Return (X, Y) of the center of cell containing provided text 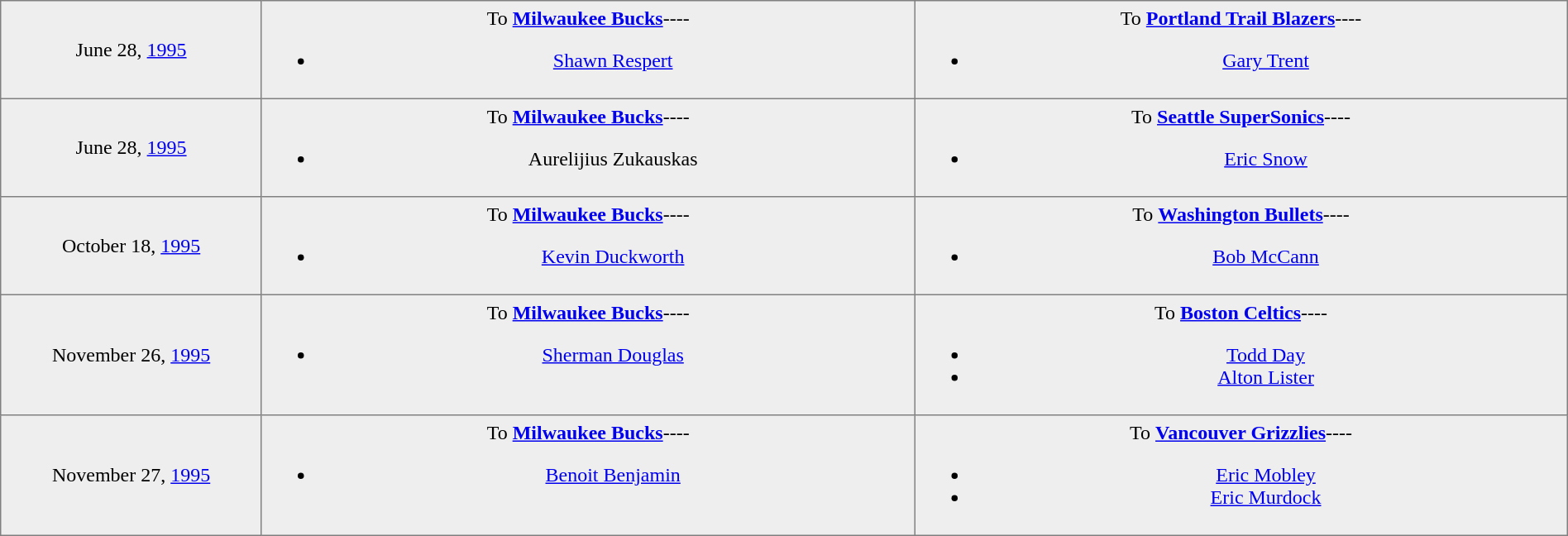
To Boston Celtics----Todd DayAlton Lister (1241, 355)
November 27, 1995 (131, 476)
November 26, 1995 (131, 355)
To Milwaukee Bucks----Benoit Benjamin (587, 476)
To Seattle SuperSonics----Eric Snow (1241, 147)
To Milwaukee Bucks----Sherman Douglas (587, 355)
To Milwaukee Bucks----Kevin Duckworth (587, 246)
To Milwaukee Bucks----Aurelijius Zukauskas (587, 147)
To Portland Trail Blazers----Gary Trent (1241, 50)
October 18, 1995 (131, 246)
To Washington Bullets----Bob McCann (1241, 246)
To Vancouver Grizzlies----Eric MobleyEric Murdock (1241, 476)
To Milwaukee Bucks----Shawn Respert (587, 50)
